Scan for the cell matching the given text and deliver its (X, Y) coordinate at center. 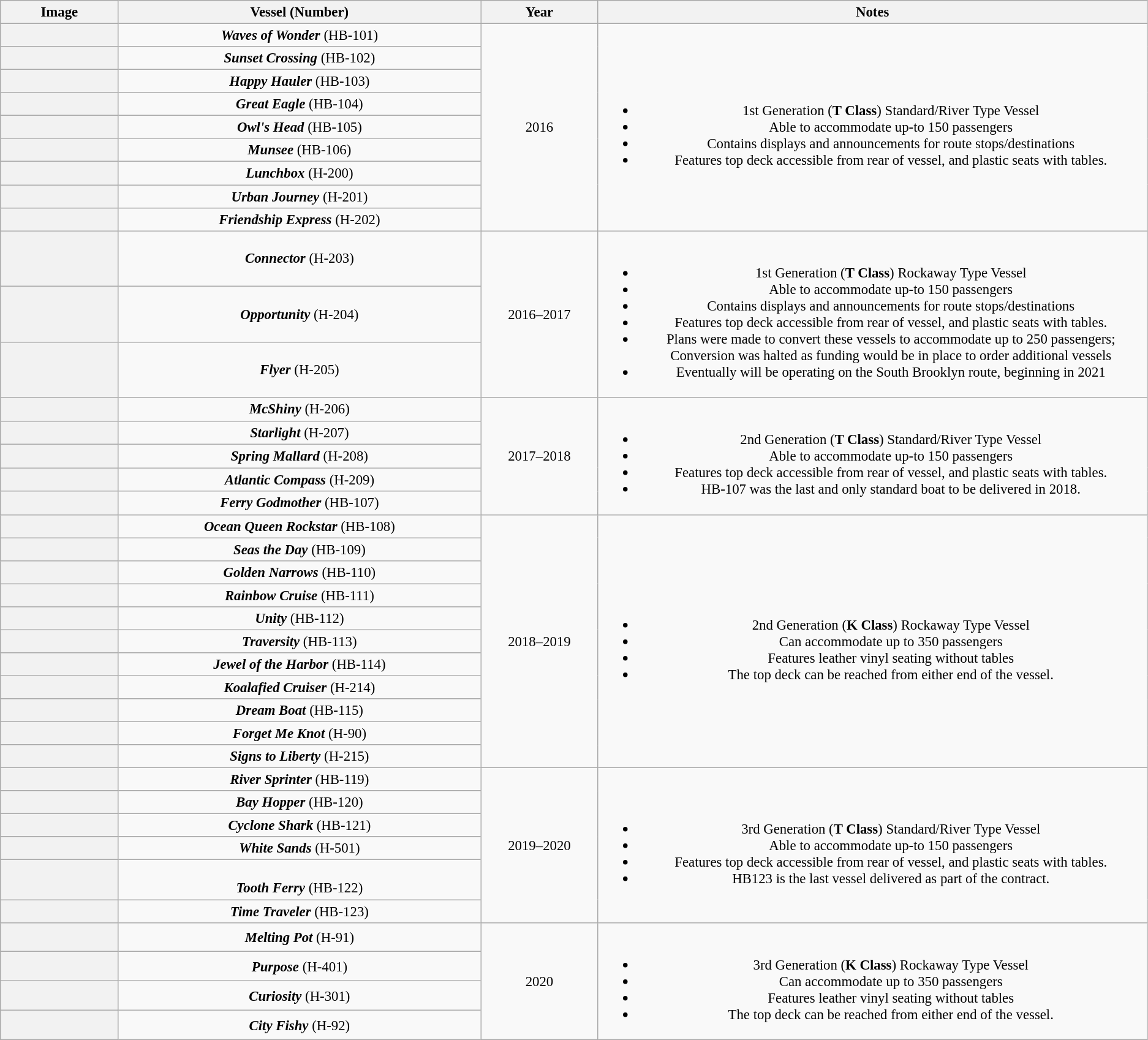
Happy Hauler (HB-103) (300, 81)
Urban Journey (H-201) (300, 197)
Unity (HB-112) (300, 619)
Purpose (H-401) (300, 967)
Dream Boat (HB-115) (300, 710)
Notes (872, 12)
Curiosity (H-301) (300, 996)
Lunchbox (H-200) (300, 173)
Ferry Godmother (HB-107) (300, 503)
Forget Me Knot (H-90) (300, 734)
Tooth Ferry (HB-122) (300, 880)
Golden Narrows (HB-110) (300, 572)
Seas the Day (HB-109) (300, 549)
Koalafied Cruiser (H-214) (300, 687)
McShiny (H-206) (300, 409)
White Sands (H-501) (300, 848)
Traversity (HB-113) (300, 641)
Friendship Express (H-202) (300, 219)
2017–2018 (539, 456)
2019–2020 (539, 845)
Sunset Crossing (HB-102) (300, 58)
Rainbow Cruise (HB-111) (300, 595)
2016–2017 (539, 314)
Connector (H-203) (300, 258)
River Sprinter (HB-119) (300, 780)
Munsee (HB-106) (300, 150)
2016 (539, 127)
Cyclone Shark (HB-121) (300, 826)
Year (539, 12)
Spring Mallard (H-208) (300, 456)
Owl's Head (HB-105) (300, 127)
Melting Pot (H-91) (300, 937)
Flyer (H-205) (300, 370)
Jewel of the Harbor (HB-114) (300, 665)
Great Eagle (HB-104) (300, 104)
Waves of Wonder (HB-101) (300, 36)
2020 (539, 981)
City Fishy (H-92) (300, 1025)
Opportunity (H-204) (300, 315)
Starlight (H-207) (300, 432)
Ocean Queen Rockstar (HB-108) (300, 526)
Vessel (Number) (300, 12)
Bay Hopper (HB-120) (300, 802)
Image (59, 12)
Atlantic Compass (H-209) (300, 480)
Time Traveler (HB-123) (300, 911)
Signs to Liberty (H-215) (300, 756)
2018–2019 (539, 641)
